Detect which cell encompasses the target text, then output its [x, y] center coordinate. 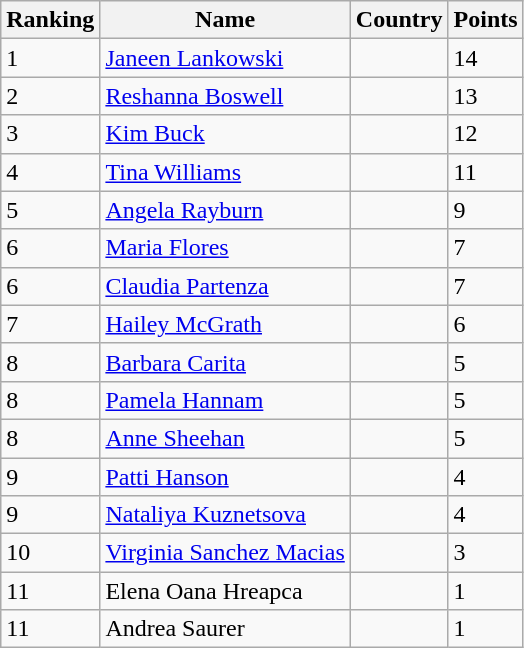
Tina Williams [225, 172]
Nataliya Kuznetsova [225, 515]
Ranking [50, 20]
Anne Sheehan [225, 438]
Claudia Partenza [225, 286]
Andrea Saurer [225, 629]
Barbara Carita [225, 362]
Maria Flores [225, 248]
10 [50, 553]
Kim Buck [225, 134]
Country [399, 20]
Janeen Lankowski [225, 58]
Elena Oana Hreapca [225, 591]
Angela Rayburn [225, 210]
2 [50, 96]
Reshanna Boswell [225, 96]
12 [486, 134]
Name [225, 20]
14 [486, 58]
Patti Hanson [225, 477]
Points [486, 20]
13 [486, 96]
Hailey McGrath [225, 324]
Virginia Sanchez Macias [225, 553]
Pamela Hannam [225, 400]
